Output the (x, y) coordinate of the center of the cell containing the given text.  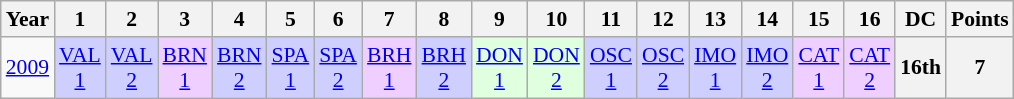
CAT1 (818, 68)
IMO1 (715, 68)
5 (291, 19)
15 (818, 19)
2009 (28, 68)
Year (28, 19)
1 (80, 19)
BRN1 (186, 68)
BRH2 (444, 68)
VAL1 (80, 68)
DON1 (500, 68)
OSC1 (611, 68)
12 (663, 19)
SPA1 (291, 68)
9 (500, 19)
8 (444, 19)
3 (186, 19)
4 (240, 19)
VAL2 (132, 68)
DON2 (556, 68)
16 (870, 19)
16th (920, 68)
13 (715, 19)
BRN2 (240, 68)
CAT2 (870, 68)
14 (767, 19)
IMO2 (767, 68)
6 (338, 19)
BRH1 (390, 68)
Points (980, 19)
10 (556, 19)
2 (132, 19)
SPA2 (338, 68)
11 (611, 19)
DC (920, 19)
OSC2 (663, 68)
